Determine the [X, Y] coordinate at the center of the cell enclosing the given text.  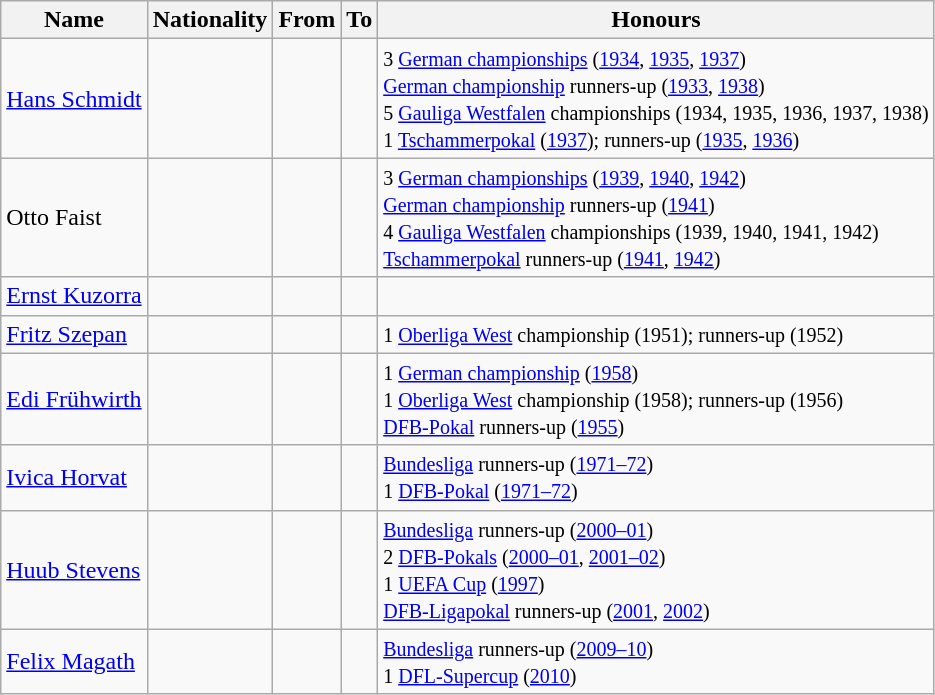
Hans Schmidt [74, 98]
1 German championship (1958)1 Oberliga West championship (1958); runners-up (1956)DFB-Pokal runners-up (1955) [656, 399]
To [360, 20]
Edi Frühwirth [74, 399]
Ernst Kuzorra [74, 296]
Ivica Horvat [74, 478]
Bundesliga runners-up (2000–01)2 DFB-Pokals (2000–01, 2001–02)1 UEFA Cup (1997)DFB-Ligapokal runners-up (2001, 2002) [656, 570]
Name [74, 20]
Felix Magath [74, 662]
From [307, 20]
Huub Stevens [74, 570]
Nationality [210, 20]
Honours [656, 20]
Bundesliga runners-up (1971–72)1 DFB-Pokal (1971–72) [656, 478]
1 Oberliga West championship (1951); runners-up (1952) [656, 334]
Fritz Szepan [74, 334]
Otto Faist [74, 218]
Bundesliga runners-up (2009–10)1 DFL-Supercup (2010) [656, 662]
